Scan for the cell matching the given text and deliver its [X, Y] coordinate at center. 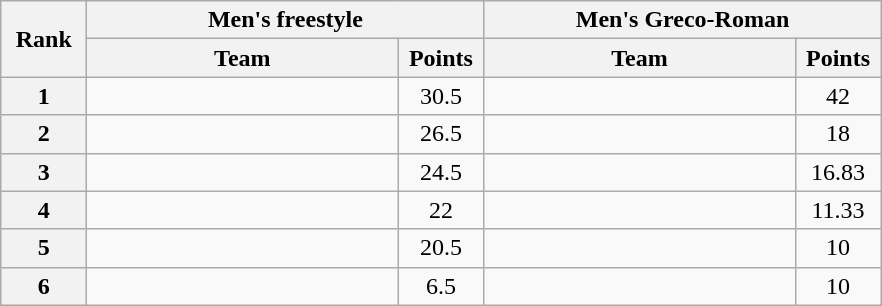
26.5 [441, 134]
16.83 [838, 172]
Rank [44, 39]
6 [44, 286]
42 [838, 96]
18 [838, 134]
5 [44, 248]
24.5 [441, 172]
Men's freestyle [286, 20]
22 [441, 210]
2 [44, 134]
6.5 [441, 286]
30.5 [441, 96]
3 [44, 172]
20.5 [441, 248]
Men's Greco-Roman [682, 20]
11.33 [838, 210]
4 [44, 210]
1 [44, 96]
